Detect which cell encompasses the target text, then output its (X, Y) center coordinate. 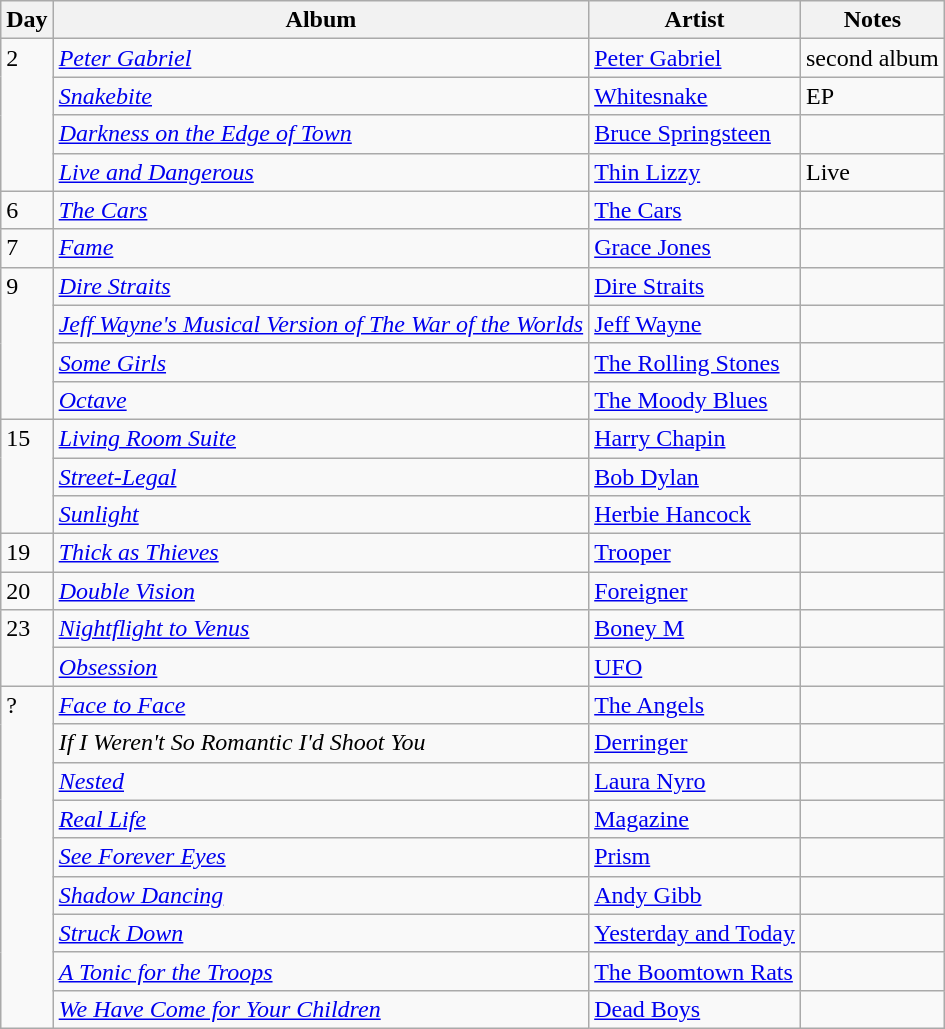
A Tonic for the Troops (321, 971)
Nested (321, 781)
We Have Come for Your Children (321, 1009)
Thick as Thieves (321, 553)
Whitesnake (695, 96)
Boney M (695, 629)
Day (27, 20)
Jeff Wayne (695, 324)
Notes (872, 20)
2 (27, 115)
Magazine (695, 819)
Obsession (321, 667)
Dead Boys (695, 1009)
Face to Face (321, 705)
15 (27, 476)
Derringer (695, 743)
UFO (695, 667)
23 (27, 648)
20 (27, 591)
Octave (321, 400)
Shadow Dancing (321, 895)
Artist (695, 20)
Harry Chapin (695, 438)
6 (27, 210)
Jeff Wayne's Musical Version of The War of the Worlds (321, 324)
Prism (695, 857)
Yesterday and Today (695, 933)
Album (321, 20)
7 (27, 248)
Live and Dangerous (321, 172)
Bob Dylan (695, 477)
Herbie Hancock (695, 515)
Fame (321, 248)
Struck Down (321, 933)
9 (27, 343)
Bruce Springsteen (695, 134)
Grace Jones (695, 248)
Nightflight to Venus (321, 629)
? (27, 858)
EP (872, 96)
Street-Legal (321, 477)
Trooper (695, 553)
19 (27, 553)
The Moody Blues (695, 400)
Snakebite (321, 96)
Real Life (321, 819)
See Forever Eyes (321, 857)
Laura Nyro (695, 781)
Double Vision (321, 591)
Some Girls (321, 362)
Darkness on the Edge of Town (321, 134)
If I Weren't So Romantic I'd Shoot You (321, 743)
Sunlight (321, 515)
Living Room Suite (321, 438)
Andy Gibb (695, 895)
Foreigner (695, 591)
Thin Lizzy (695, 172)
The Angels (695, 705)
second album (872, 58)
The Rolling Stones (695, 362)
Live (872, 172)
The Boomtown Rats (695, 971)
